Pinpoint the cell where the given text exists, returning its (x, y) midpoint coordinate. 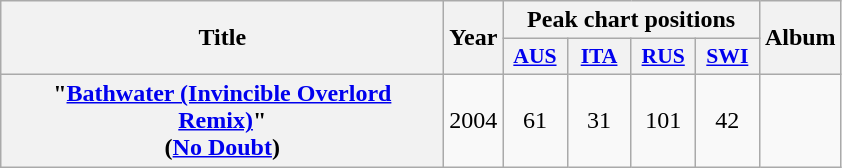
2004 (474, 120)
31 (599, 120)
42 (727, 120)
101 (663, 120)
SWI (727, 57)
AUS (535, 57)
ITA (599, 57)
Peak chart positions (631, 20)
RUS (663, 57)
"Bathwater (Invincible Overlord Remix)"(No Doubt) (222, 120)
Album (800, 38)
Title (222, 38)
61 (535, 120)
Year (474, 38)
